Provide the (X, Y) coordinate of the cell's center where the given text is located.  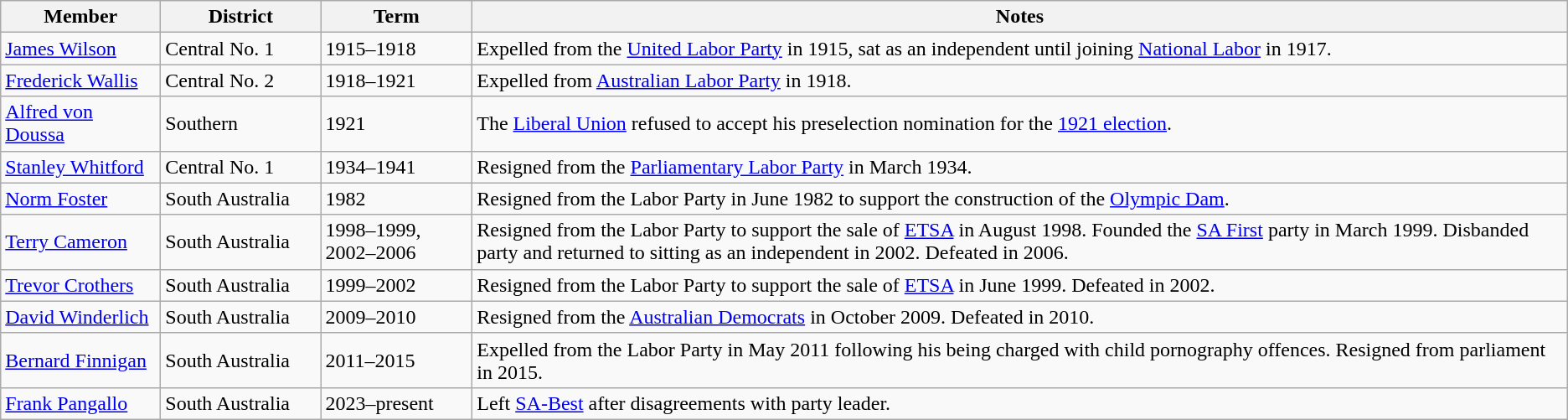
Term (397, 17)
Stanley Whitford (80, 167)
1999–2002 (397, 285)
Expelled from Australian Labor Party in 1918. (1020, 80)
James Wilson (80, 49)
David Winderlich (80, 317)
Alfred von Doussa (80, 124)
Expelled from the United Labor Party in 1915, sat as an independent until joining National Labor in 1917. (1020, 49)
Left SA-Best after disagreements with party leader. (1020, 403)
Resigned from the Parliamentary Labor Party in March 1934. (1020, 167)
The Liberal Union refused to accept his preselection nomination for the 1921 election. (1020, 124)
1998–1999, 2002–2006 (397, 241)
Frank Pangallo (80, 403)
Southern (241, 124)
Terry Cameron (80, 241)
Resigned from the Labor Party in June 1982 to support the construction of the Olympic Dam. (1020, 199)
2009–2010 (397, 317)
Resigned from the Labor Party to support the sale of ETSA in June 1999. Defeated in 2002. (1020, 285)
Expelled from the Labor Party in May 2011 following his being charged with child pornography offences. Resigned from parliament in 2015. (1020, 360)
1982 (397, 199)
Trevor Crothers (80, 285)
Central No. 2 (241, 80)
2011–2015 (397, 360)
Notes (1020, 17)
Member (80, 17)
Bernard Finnigan (80, 360)
1921 (397, 124)
2023–present (397, 403)
1918–1921 (397, 80)
District (241, 17)
Frederick Wallis (80, 80)
1915–1918 (397, 49)
Norm Foster (80, 199)
Resigned from the Australian Democrats in October 2009. Defeated in 2010. (1020, 317)
1934–1941 (397, 167)
